Extract the (X, Y) coordinate from the center of the cell holding the provided text.  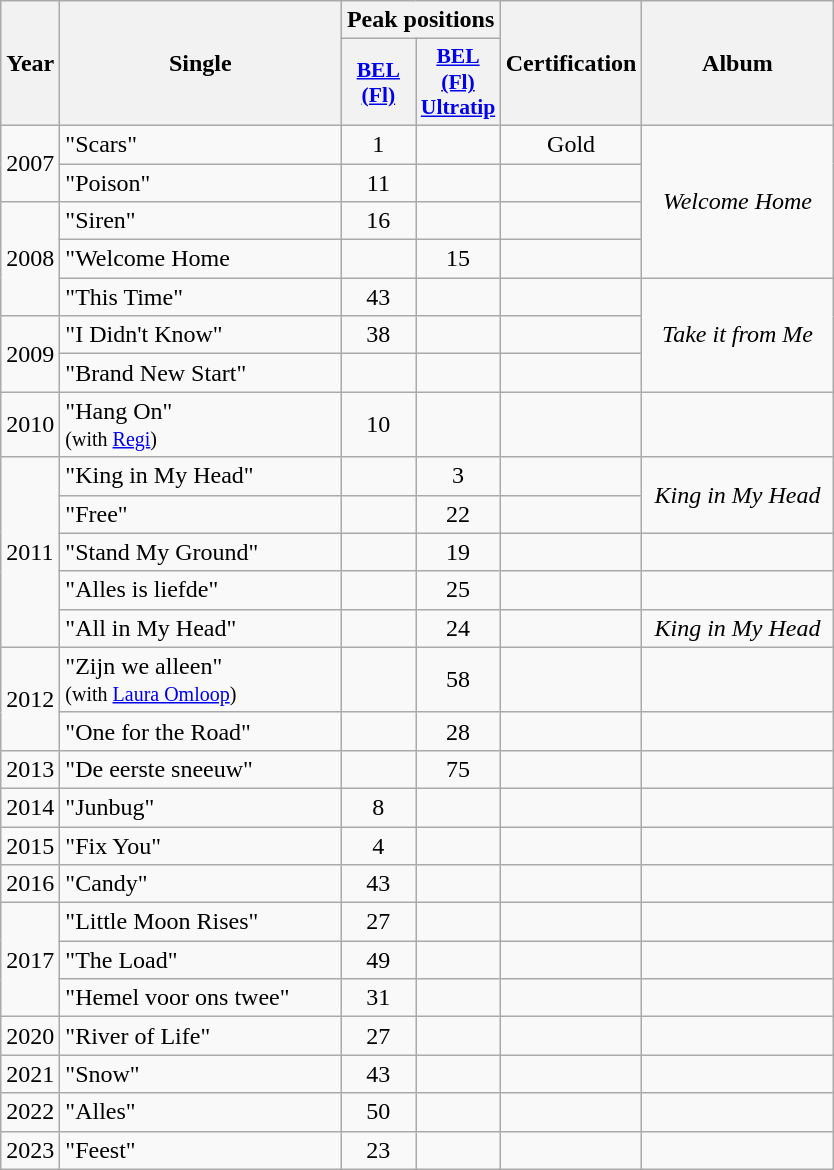
Peak positions (420, 20)
2008 (30, 259)
Album (738, 64)
Welcome Home (738, 201)
"Welcome Home (200, 259)
24 (458, 628)
25 (458, 590)
2007 (30, 163)
49 (378, 960)
Single (200, 64)
Year (30, 64)
BEL (Fl) (378, 82)
2022 (30, 1112)
"Hemel voor ons twee" (200, 998)
"Fix You" (200, 845)
"Scars" (200, 144)
2017 (30, 960)
Certification (571, 64)
50 (378, 1112)
31 (378, 998)
28 (458, 731)
75 (458, 769)
22 (458, 514)
2010 (30, 424)
19 (458, 552)
"Hang On" (with Regi) (200, 424)
"The Load" (200, 960)
"Alles" (200, 1112)
15 (458, 259)
"This Time" (200, 297)
"Little Moon Rises" (200, 922)
"Brand New Start" (200, 373)
"Candy" (200, 884)
10 (378, 424)
1 (378, 144)
2023 (30, 1150)
"Alles is liefde" (200, 590)
"Stand My Ground" (200, 552)
"Zijn we alleen" (with Laura Omloop) (200, 680)
2020 (30, 1036)
3 (458, 476)
2011 (30, 552)
"Feest" (200, 1150)
38 (378, 335)
2009 (30, 354)
2013 (30, 769)
58 (458, 680)
2015 (30, 845)
Take it from Me (738, 335)
"Snow" (200, 1074)
4 (378, 845)
8 (378, 807)
"One for the Road" (200, 731)
23 (378, 1150)
11 (378, 183)
"I Didn't Know" (200, 335)
Gold (571, 144)
BEL (Fl)Ultratip (458, 82)
"River of Life" (200, 1036)
2012 (30, 698)
2016 (30, 884)
"Poison" (200, 183)
"De eerste sneeuw" (200, 769)
16 (378, 221)
"King in My Head" (200, 476)
"Free" (200, 514)
"Siren" (200, 221)
"Junbug" (200, 807)
2014 (30, 807)
2021 (30, 1074)
"All in My Head" (200, 628)
